Output the (x, y) coordinate of the center of the cell containing the given text.  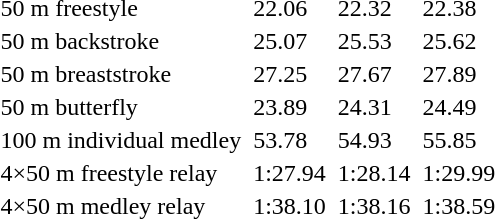
27.25 (290, 74)
53.78 (290, 140)
27.67 (374, 74)
23.89 (290, 107)
25.07 (290, 41)
1:27.94 (290, 173)
24.31 (374, 107)
1:28.14 (374, 173)
25.53 (374, 41)
54.93 (374, 140)
